Provide the [x, y] coordinate of the cell's center where the given text is located.  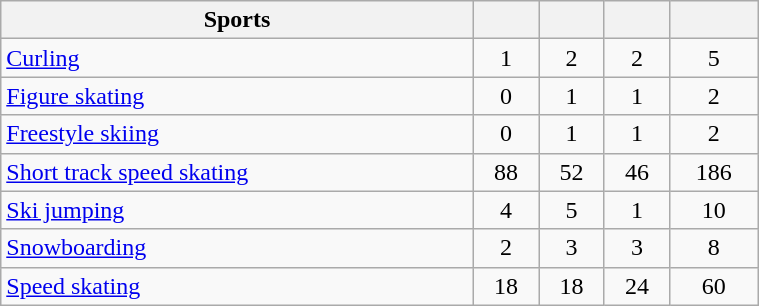
Short track speed skating [238, 172]
Freestyle skiing [238, 134]
4 [506, 210]
Ski jumping [238, 210]
Snowboarding [238, 248]
Curling [238, 58]
186 [714, 172]
Sports [238, 20]
24 [636, 286]
10 [714, 210]
88 [506, 172]
8 [714, 248]
60 [714, 286]
Figure skating [238, 96]
46 [636, 172]
Speed skating [238, 286]
52 [572, 172]
